Pinpoint the cell where the given text exists, returning its (x, y) midpoint coordinate. 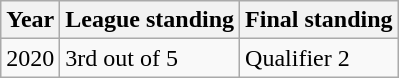
3rd out of 5 (150, 58)
2020 (30, 58)
Final standing (319, 20)
League standing (150, 20)
Year (30, 20)
Qualifier 2 (319, 58)
